Return [x, y] of the center of cell containing provided text 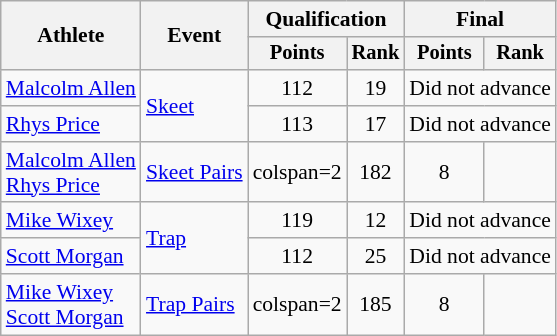
Trap Pairs [194, 304]
Mike Wixey [71, 221]
Qualification [326, 19]
17 [376, 124]
Final [480, 19]
Event [194, 36]
Skeet [194, 106]
119 [298, 221]
113 [298, 124]
Malcolm Allen [71, 88]
Trap [194, 238]
Mike WixeyScott Morgan [71, 304]
Athlete [71, 36]
Rhys Price [71, 124]
182 [376, 172]
19 [376, 88]
Malcolm AllenRhys Price [71, 172]
185 [376, 304]
25 [376, 256]
Scott Morgan [71, 256]
Skeet Pairs [194, 172]
12 [376, 221]
